Pinpoint the cell where the given text exists, returning its [x, y] midpoint coordinate. 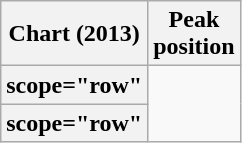
Chart (2013) [74, 34]
Peakposition [194, 34]
